Provide the [X, Y] coordinate of the cell's center where the given text is located.  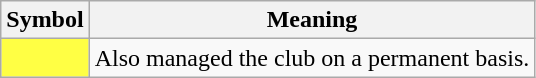
Meaning [312, 20]
Symbol [45, 20]
Also managed the club on a permanent basis. [312, 58]
